Pinpoint the cell where the given text exists, returning its (x, y) midpoint coordinate. 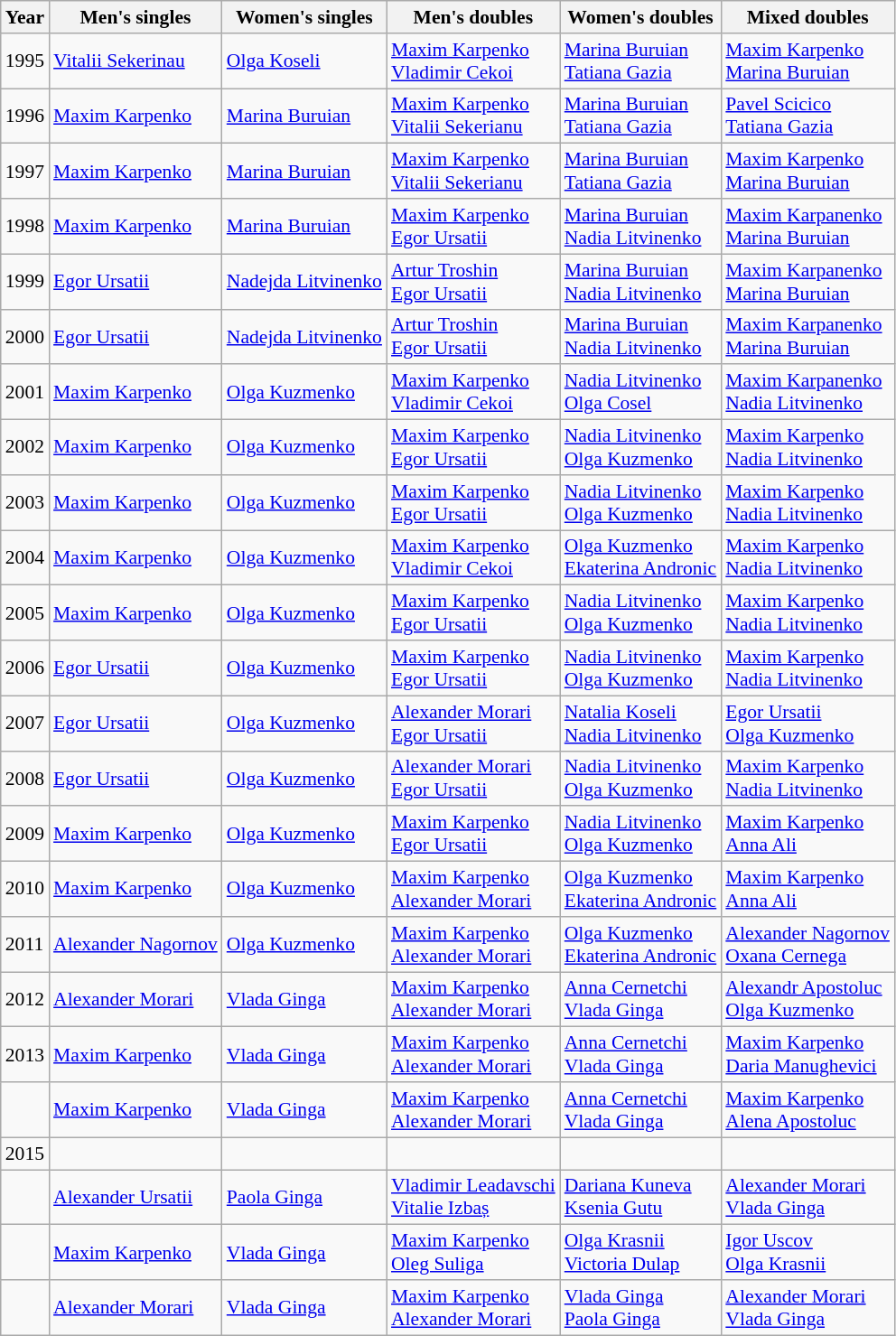
1998 (25, 226)
1997 (25, 172)
Vitalii Sekerinau (135, 61)
Nadia LitvinenkoOlga Cosel (641, 392)
Vlada GingaPaola Ginga (641, 1308)
2006 (25, 668)
Women's doubles (641, 17)
Vladimir LeadavschiVitalie Izbaș (473, 1198)
2004 (25, 558)
Women's singles (304, 17)
2007 (25, 723)
Alexander Nagornov (135, 945)
Pavel ScicicoTatiana Gazia (807, 116)
Alexander NagornovOxana Cernega (807, 945)
2003 (25, 502)
2001 (25, 392)
Natalia KoseliNadia Litvinenko (641, 723)
Maxim KarpenkoDaria Manughevici (807, 1055)
Igor UscovOlga Krasnii (807, 1252)
Men's doubles (473, 17)
Alexander Ursatii (135, 1198)
2002 (25, 448)
Mixed doubles (807, 17)
Olga Koseli (304, 61)
2011 (25, 945)
2008 (25, 779)
2000 (25, 336)
Year (25, 17)
Maxim KarpenkoOleg Suliga (473, 1252)
2010 (25, 889)
2015 (25, 1154)
2012 (25, 999)
Paola Ginga (304, 1198)
1996 (25, 116)
2009 (25, 835)
Maxim KarpenkoAlena Apostoluc (807, 1109)
Dariana KunevaKsenia Gutu (641, 1198)
Olga KrasniiVictoria Dulap (641, 1252)
1995 (25, 61)
2005 (25, 612)
1999 (25, 282)
Maxim KarpanenkoNadia Litvinenko (807, 392)
Egor UrsatiiOlga Kuzmenko (807, 723)
Alexandr ApostolucOlga Kuzmenko (807, 999)
Men's singles (135, 17)
2013 (25, 1055)
